Find where the given text appears and provide that cell's center as [x, y] coordinate. 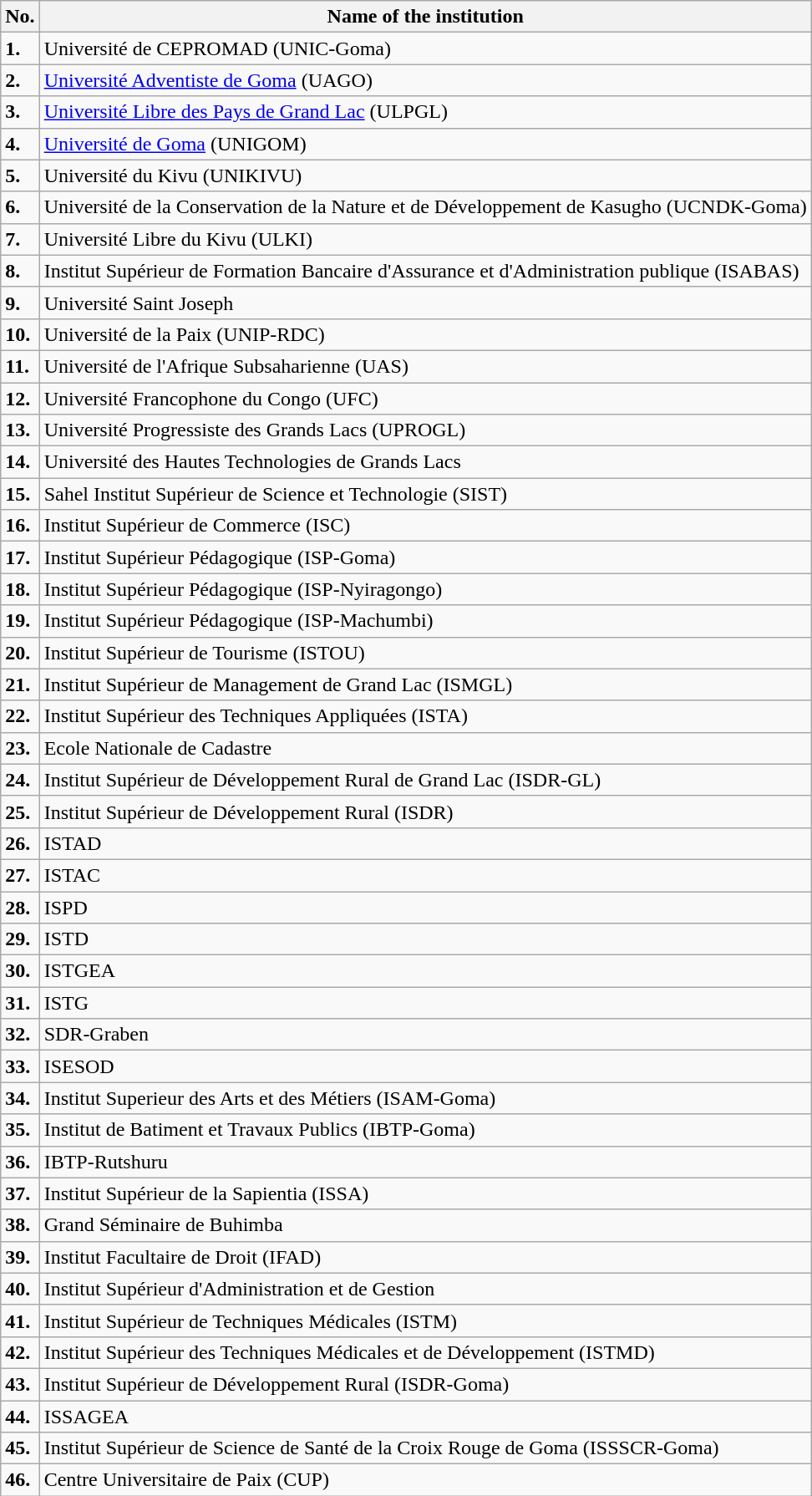
43. [20, 1384]
10. [20, 334]
Institut Supérieur des Techniques Appliquées (ISTA) [425, 716]
4. [20, 144]
7. [20, 239]
Institut Supérieur des Techniques Médicales et de Développement (ISTMD) [425, 1352]
Institut Superieur des Arts et des Métiers (ISAM-Goma) [425, 1098]
Université Saint Joseph [425, 303]
Institut Supérieur de Techniques Médicales (ISTM) [425, 1320]
14. [20, 462]
23. [20, 748]
18. [20, 589]
Institut Supérieur de Management de Grand Lac (ISMGL) [425, 684]
30. [20, 971]
Université des Hautes Technologies de Grands Lacs [425, 462]
Université du Kivu (UNIKIVU) [425, 176]
ISTD [425, 939]
9. [20, 303]
8. [20, 271]
Institut Supérieur Pédagogique (ISP-Goma) [425, 557]
13. [20, 430]
Université Progressiste des Grands Lacs (UPROGL) [425, 430]
21. [20, 684]
Institut de Batiment et Travaux Publics (IBTP-Goma) [425, 1130]
ISSAGEA [425, 1417]
1. [20, 48]
33. [20, 1066]
31. [20, 1003]
Institut Supérieur de la Sapientia (ISSA) [425, 1193]
5. [20, 176]
45. [20, 1448]
44. [20, 1417]
37. [20, 1193]
28. [20, 907]
24. [20, 780]
16. [20, 526]
ISESOD [425, 1066]
26. [20, 843]
Institut Supérieur de Formation Bancaire d'Assurance et d'Administration publique (ISABAS) [425, 271]
29. [20, 939]
38. [20, 1225]
Université Francophone du Congo (UFC) [425, 399]
Université Libre des Pays de Grand Lac (ULPGL) [425, 112]
Name of the institution [425, 17]
Institut Supérieur de Développement Rural de Grand Lac (ISDR-GL) [425, 780]
Université Adventiste de Goma (UAGO) [425, 80]
Université de CEPROMAD (UNIC-Goma) [425, 48]
ISTAC [425, 875]
Institut Supérieur Pédagogique (ISP-Nyiragongo) [425, 589]
22. [20, 716]
Institut Supérieur de Commerce (ISC) [425, 526]
39. [20, 1257]
Ecole Nationale de Cadastre [425, 748]
Université de l'Afrique Subsaharienne (UAS) [425, 366]
Institut Supérieur Pédagogique (ISP-Machumbi) [425, 621]
Institut Supérieur de Science de Santé de la Croix Rouge de Goma (ISSSCR-Goma) [425, 1448]
20. [20, 653]
Institut Supérieur de Développement Rural (ISDR) [425, 812]
34. [20, 1098]
ISTAD [425, 843]
27. [20, 875]
SDR-Graben [425, 1035]
46. [20, 1480]
41. [20, 1320]
Université de la Paix (UNIP-RDC) [425, 334]
15. [20, 494]
ISTGEA [425, 971]
40. [20, 1289]
36. [20, 1162]
Institut Supérieur de Développement Rural (ISDR-Goma) [425, 1384]
Université Libre du Kivu (ULKI) [425, 239]
Université de Goma (UNIGOM) [425, 144]
Université de la Conservation de la Nature et de Développement de Kasugho (UCNDK-Goma) [425, 207]
Centre Universitaire de Paix (CUP) [425, 1480]
11. [20, 366]
No. [20, 17]
2. [20, 80]
12. [20, 399]
19. [20, 621]
ISTG [425, 1003]
Sahel Institut Supérieur de Science et Technologie (SIST) [425, 494]
42. [20, 1352]
3. [20, 112]
IBTP-Rutshuru [425, 1162]
Institut Facultaire de Droit (IFAD) [425, 1257]
Institut Supérieur d'Administration et de Gestion [425, 1289]
ISPD [425, 907]
Institut Supérieur de Tourisme (ISTOU) [425, 653]
25. [20, 812]
32. [20, 1035]
17. [20, 557]
6. [20, 207]
35. [20, 1130]
Grand Séminaire de Buhimba [425, 1225]
